Search for the cell housing the specified text and yield its [x, y] center coordinate. 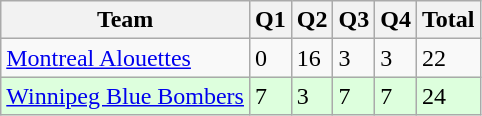
Q4 [396, 20]
Montreal Alouettes [126, 58]
16 [312, 58]
Total [448, 20]
0 [270, 58]
24 [448, 96]
Winnipeg Blue Bombers [126, 96]
Q3 [354, 20]
Q1 [270, 20]
Team [126, 20]
Q2 [312, 20]
22 [448, 58]
